Output the (X, Y) coordinate of the center of the cell containing the given text.  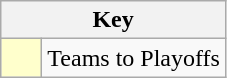
Teams to Playoffs (134, 58)
Key (114, 20)
